Extract the [X, Y] coordinate from the center of the cell holding the provided text.  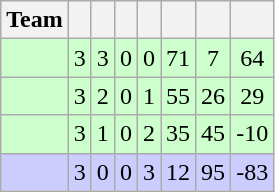
35 [178, 134]
29 [252, 96]
55 [178, 96]
12 [178, 172]
64 [252, 58]
45 [214, 134]
Team [35, 20]
-10 [252, 134]
26 [214, 96]
-83 [252, 172]
7 [214, 58]
95 [214, 172]
71 [178, 58]
